Provide the (x, y) coordinate of the cell's center where the given text is located.  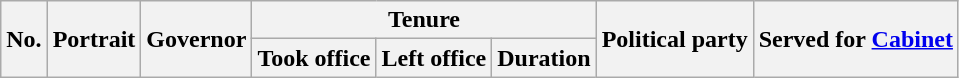
Duration (544, 58)
Governor (196, 39)
Portrait (94, 39)
Served for Cabinet (856, 39)
Political party (674, 39)
Left office (434, 58)
Took office (314, 58)
Tenure (424, 20)
No. (24, 39)
